Provide the [x, y] coordinate of the cell's center where the given text is located.  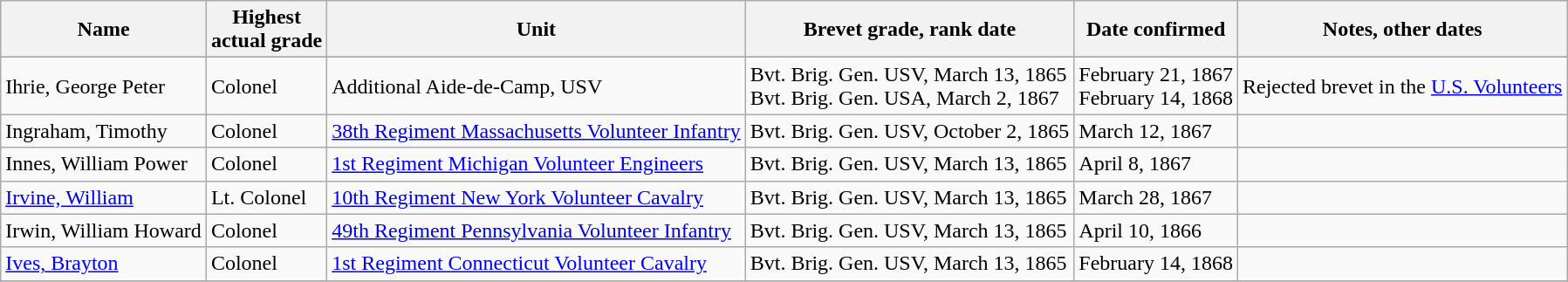
March 12, 1867 [1156, 131]
Irwin, William Howard [104, 230]
February 21, 1867February 14, 1868 [1156, 86]
Additional Aide-de-Camp, USV [536, 86]
Bvt. Brig. Gen. USV, October 2, 1865 [909, 131]
Unit [536, 30]
Innes, William Power [104, 164]
Name [104, 30]
38th Regiment Massachusetts Volunteer Infantry [536, 131]
April 8, 1867 [1156, 164]
Ingraham, Timothy [104, 131]
Ives, Brayton [104, 264]
49th Regiment Pennsylvania Volunteer Infantry [536, 230]
February 14, 1868 [1156, 264]
10th Regiment New York Volunteer Cavalry [536, 197]
Highestactual grade [266, 30]
April 10, 1866 [1156, 230]
Notes, other dates [1403, 30]
Rejected brevet in the U.S. Volunteers [1403, 86]
Ihrie, George Peter [104, 86]
Lt. Colonel [266, 197]
Irvine, William [104, 197]
March 28, 1867 [1156, 197]
Brevet grade, rank date [909, 30]
1st Regiment Connecticut Volunteer Cavalry [536, 264]
Date confirmed [1156, 30]
1st Regiment Michigan Volunteer Engineers [536, 164]
Bvt. Brig. Gen. USV, March 13, 1865Bvt. Brig. Gen. USA, March 2, 1867 [909, 86]
